Determine the [x, y] coordinate at the center of the cell enclosing the given text.  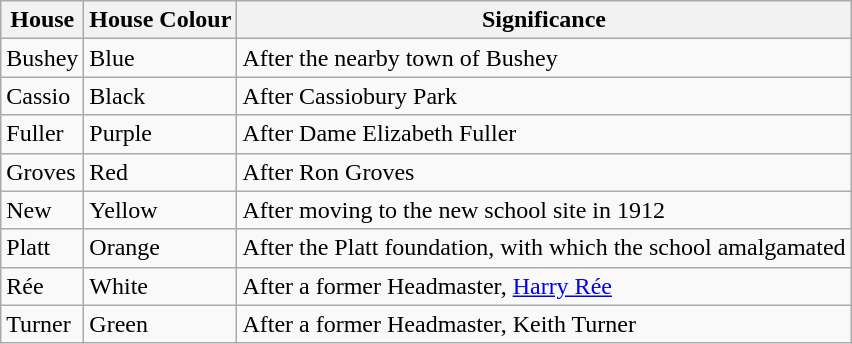
House [42, 20]
Black [160, 96]
Cassio [42, 96]
Groves [42, 172]
White [160, 286]
Blue [160, 58]
Platt [42, 248]
After Ron Groves [544, 172]
Orange [160, 248]
After a former Headmaster, Keith Turner [544, 324]
Rée [42, 286]
Significance [544, 20]
Red [160, 172]
After Dame Elizabeth Fuller [544, 134]
Yellow [160, 210]
After the Platt foundation, with which the school amalgamated [544, 248]
House Colour [160, 20]
Fuller [42, 134]
After moving to the new school site in 1912 [544, 210]
Purple [160, 134]
Bushey [42, 58]
New [42, 210]
Turner [42, 324]
Green [160, 324]
After a former Headmaster, Harry Rée [544, 286]
After the nearby town of Bushey [544, 58]
After Cassiobury Park [544, 96]
